Output the [X, Y] coordinate of the center of the cell containing the given text.  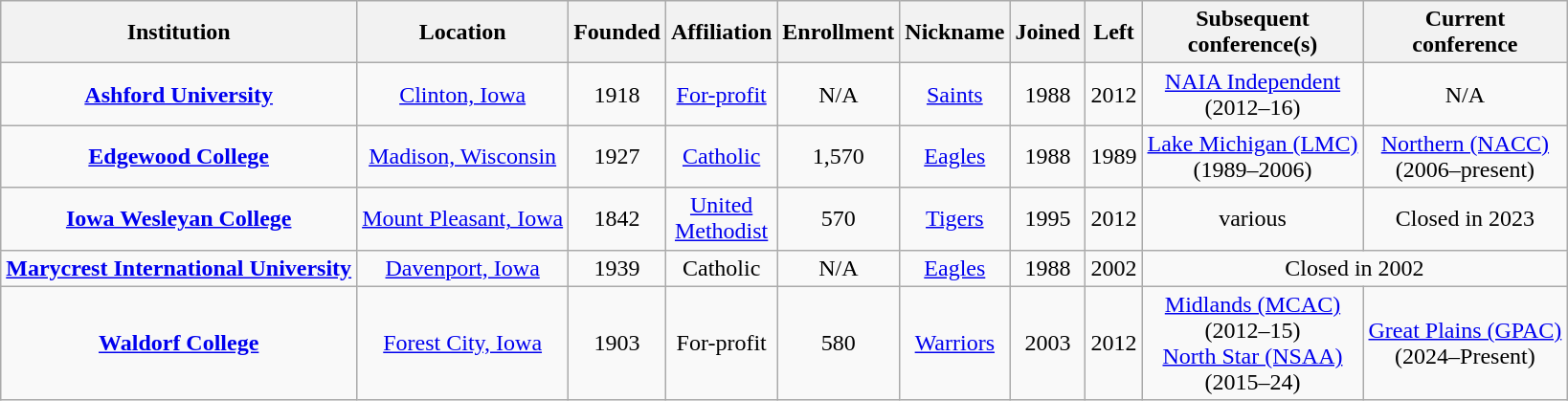
Ashford University [179, 94]
Left [1114, 33]
Iowa Wesleyan College [179, 218]
Warriors [955, 343]
Subsequentconference(s) [1252, 33]
Marycrest International University [179, 268]
1939 [617, 268]
Tigers [955, 218]
1927 [617, 157]
1989 [1114, 157]
Saints [955, 94]
Clinton, Iowa [463, 94]
Enrollment [839, 33]
Mount Pleasant, Iowa [463, 218]
NAIA Independent(2012–16) [1252, 94]
Davenport, Iowa [463, 268]
Affiliation [721, 33]
Founded [617, 33]
Great Plains (GPAC)(2024–Present) [1465, 343]
1995 [1047, 218]
Madison, Wisconsin [463, 157]
Forest City, Iowa [463, 343]
various [1252, 218]
1903 [617, 343]
1,570 [839, 157]
Northern (NACC)(2006–present) [1465, 157]
UnitedMethodist [721, 218]
570 [839, 218]
Closed in 2023 [1465, 218]
Midlands (MCAC)(2012–15)North Star (NSAA)(2015–24) [1252, 343]
1918 [617, 94]
2002 [1114, 268]
Waldorf College [179, 343]
Nickname [955, 33]
Closed in 2002 [1355, 268]
580 [839, 343]
Location [463, 33]
Institution [179, 33]
1842 [617, 218]
2003 [1047, 343]
Joined [1047, 33]
Edgewood College [179, 157]
Currentconference [1465, 33]
Lake Michigan (LMC)(1989–2006) [1252, 157]
